Search for the cell housing the specified text and yield its [x, y] center coordinate. 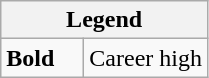
Legend [104, 20]
Bold [42, 58]
Career high [146, 58]
